Capture the cell that displays the provided text and extract its (X, Y) central coordinate. 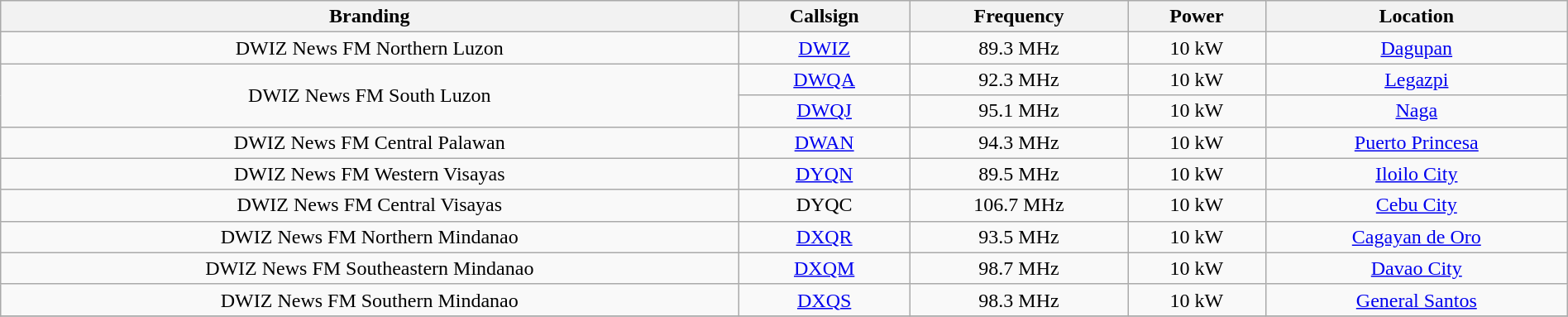
General Santos (1416, 300)
DYQC (825, 205)
DYQN (825, 174)
Frequency (1019, 17)
DWIZ News FM Western Visayas (370, 174)
92.3 MHz (1019, 79)
Location (1416, 17)
DWIZ News FM Southern Mindanao (370, 300)
98.3 MHz (1019, 300)
DXQR (825, 237)
Dagupan (1416, 48)
Callsign (825, 17)
DWIZ News FM Central Palawan (370, 142)
DWIZ (825, 48)
DWIZ News FM Central Visayas (370, 205)
Davao City (1416, 268)
Power (1198, 17)
Branding (370, 17)
DWAN (825, 142)
95.1 MHz (1019, 111)
Iloilo City (1416, 174)
89.5 MHz (1019, 174)
Legazpi (1416, 79)
Naga (1416, 111)
Cagayan de Oro (1416, 237)
DWQA (825, 79)
DXQS (825, 300)
98.7 MHz (1019, 268)
DWIZ News FM South Luzon (370, 95)
DWIZ News FM Northern Luzon (370, 48)
Cebu City (1416, 205)
DWIZ News FM Southeastern Mindanao (370, 268)
DXQM (825, 268)
Puerto Princesa (1416, 142)
94.3 MHz (1019, 142)
DWIZ News FM Northern Mindanao (370, 237)
DWQJ (825, 111)
93.5 MHz (1019, 237)
89.3 MHz (1019, 48)
106.7 MHz (1019, 205)
